Locate the cell with the specified text and output its [x, y] center coordinate. 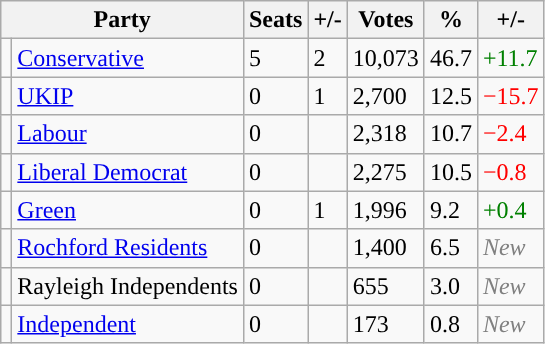
655 [386, 286]
2 [328, 58]
46.7 [450, 58]
Independent [128, 324]
Seats [275, 20]
Liberal Democrat [128, 172]
173 [386, 324]
Green [128, 210]
12.5 [450, 96]
10.7 [450, 134]
9.2 [450, 210]
−2.4 [510, 134]
UKIP [128, 96]
5 [275, 58]
10,073 [386, 58]
Party [122, 20]
% [450, 20]
−15.7 [510, 96]
+11.7 [510, 58]
Votes [386, 20]
Labour [128, 134]
0.8 [450, 324]
Rochford Residents [128, 248]
−0.8 [510, 172]
2,700 [386, 96]
3.0 [450, 286]
Rayleigh Independents [128, 286]
1,996 [386, 210]
10.5 [450, 172]
2,318 [386, 134]
1,400 [386, 248]
Conservative [128, 58]
2,275 [386, 172]
6.5 [450, 248]
+0.4 [510, 210]
